Identify which cell holds the provided text, then report its (X, Y) central coordinate. 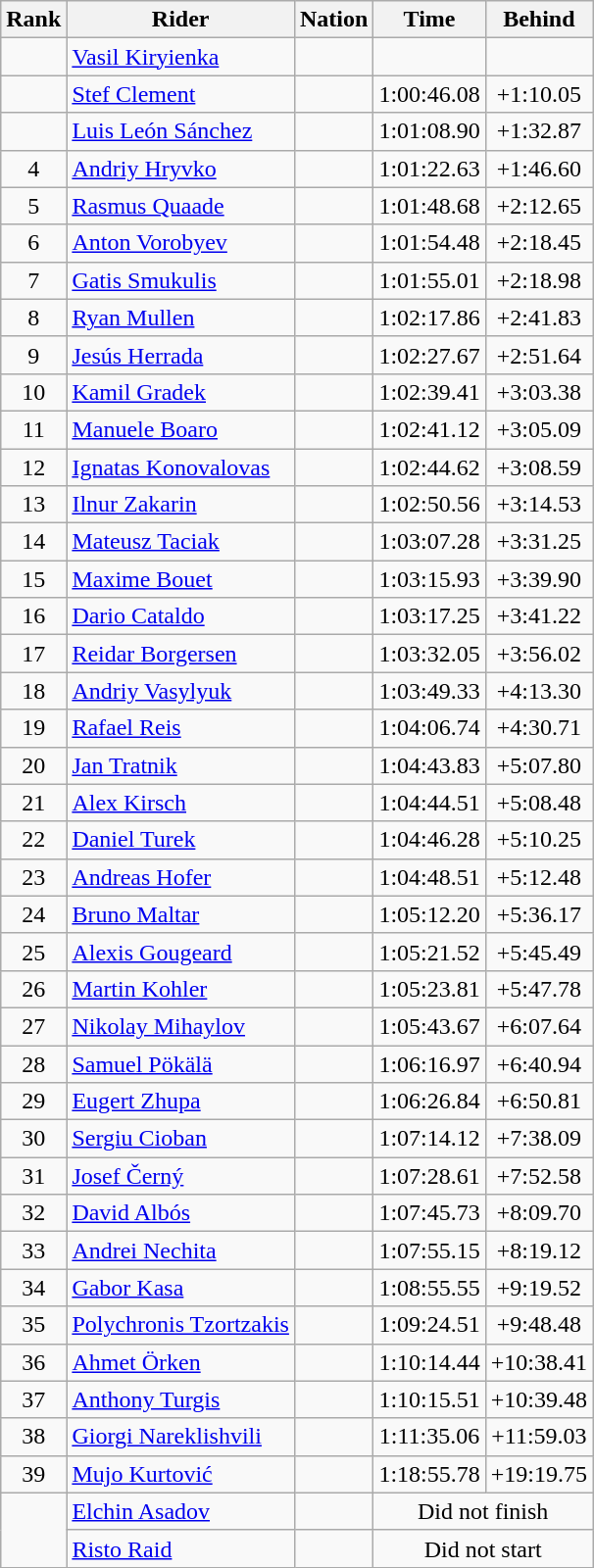
1:02:44.62 (429, 467)
32 (33, 1213)
1:04:44.51 (429, 803)
1:05:23.81 (429, 989)
14 (33, 542)
28 (33, 1063)
1:03:32.05 (429, 654)
1:05:43.67 (429, 1026)
Dario Cataldo (180, 616)
+2:41.83 (539, 318)
20 (33, 765)
38 (33, 1437)
34 (33, 1288)
Samuel Pökälä (180, 1063)
31 (33, 1176)
+5:07.80 (539, 765)
1:04:43.83 (429, 765)
Bruno Maltar (180, 914)
Did not start (483, 1548)
Andriy Vasylyuk (180, 691)
1:03:49.33 (429, 691)
21 (33, 803)
1:02:41.12 (429, 429)
1:02:50.56 (429, 505)
+3:39.90 (539, 579)
+10:39.48 (539, 1399)
+1:32.87 (539, 131)
1:07:14.12 (429, 1139)
1:03:07.28 (429, 542)
Giorgi Nareklishvili (180, 1437)
4 (33, 169)
1:06:26.84 (429, 1102)
Polychronis Tzortzakis (180, 1325)
+5:45.49 (539, 952)
1:04:06.74 (429, 728)
+3:31.25 (539, 542)
+10:38.41 (539, 1362)
Rasmus Quaade (180, 206)
+5:08.48 (539, 803)
Martin Kohler (180, 989)
8 (33, 318)
1:09:24.51 (429, 1325)
1:01:55.01 (429, 280)
+3:56.02 (539, 654)
Josef Černý (180, 1176)
Alex Kirsch (180, 803)
Rank (33, 20)
1:04:46.28 (429, 840)
36 (33, 1362)
+8:09.70 (539, 1213)
Nation (333, 20)
+6:40.94 (539, 1063)
Eugert Zhupa (180, 1102)
Gabor Kasa (180, 1288)
30 (33, 1139)
Anthony Turgis (180, 1399)
6 (33, 243)
+4:30.71 (539, 728)
+1:10.05 (539, 94)
+2:51.64 (539, 355)
+3:08.59 (539, 467)
10 (33, 392)
+1:46.60 (539, 169)
Rider (180, 20)
+4:13.30 (539, 691)
+3:41.22 (539, 616)
1:02:39.41 (429, 392)
1:05:12.20 (429, 914)
+2:18.98 (539, 280)
+7:52.58 (539, 1176)
Andreas Hofer (180, 877)
23 (33, 877)
Behind (539, 20)
+8:19.12 (539, 1250)
+6:07.64 (539, 1026)
David Albós (180, 1213)
+3:05.09 (539, 429)
Sergiu Cioban (180, 1139)
15 (33, 579)
1:11:35.06 (429, 1437)
12 (33, 467)
+5:47.78 (539, 989)
+5:10.25 (539, 840)
Andriy Hryvko (180, 169)
11 (33, 429)
+9:48.48 (539, 1325)
+5:36.17 (539, 914)
Ilnur Zakarin (180, 505)
Did not finish (483, 1511)
27 (33, 1026)
1:07:28.61 (429, 1176)
1:01:22.63 (429, 169)
22 (33, 840)
18 (33, 691)
Stef Clement (180, 94)
33 (33, 1250)
Jesús Herrada (180, 355)
Mateusz Taciak (180, 542)
+5:12.48 (539, 877)
+11:59.03 (539, 1437)
1:02:17.86 (429, 318)
13 (33, 505)
+2:12.65 (539, 206)
7 (33, 280)
Elchin Asadov (180, 1511)
19 (33, 728)
9 (33, 355)
1:01:48.68 (429, 206)
Time (429, 20)
1:03:15.93 (429, 579)
Daniel Turek (180, 840)
1:04:48.51 (429, 877)
1:07:45.73 (429, 1213)
1:00:46.08 (429, 94)
Risto Raid (180, 1548)
1:06:16.97 (429, 1063)
1:07:55.15 (429, 1250)
1:01:54.48 (429, 243)
Ahmet Örken (180, 1362)
+19:19.75 (539, 1474)
Rafael Reis (180, 728)
Andrei Nechita (180, 1250)
1:03:17.25 (429, 616)
Manuele Boaro (180, 429)
Jan Tratnik (180, 765)
Kamil Gradek (180, 392)
1:02:27.67 (429, 355)
+7:38.09 (539, 1139)
1:18:55.78 (429, 1474)
35 (33, 1325)
1:10:15.51 (429, 1399)
Ryan Mullen (180, 318)
Maxime Bouet (180, 579)
Anton Vorobyev (180, 243)
37 (33, 1399)
Alexis Gougeard (180, 952)
+2:18.45 (539, 243)
1:05:21.52 (429, 952)
Ignatas Konovalovas (180, 467)
Nikolay Mihaylov (180, 1026)
16 (33, 616)
+6:50.81 (539, 1102)
25 (33, 952)
Luis León Sánchez (180, 131)
+3:14.53 (539, 505)
26 (33, 989)
1:01:08.90 (429, 131)
+3:03.38 (539, 392)
1:08:55.55 (429, 1288)
5 (33, 206)
24 (33, 914)
Gatis Smukulis (180, 280)
Mujo Kurtović (180, 1474)
29 (33, 1102)
Reidar Borgersen (180, 654)
Vasil Kiryienka (180, 57)
17 (33, 654)
39 (33, 1474)
+9:19.52 (539, 1288)
1:10:14.44 (429, 1362)
